Scan for the cell matching the given text and deliver its (X, Y) coordinate at center. 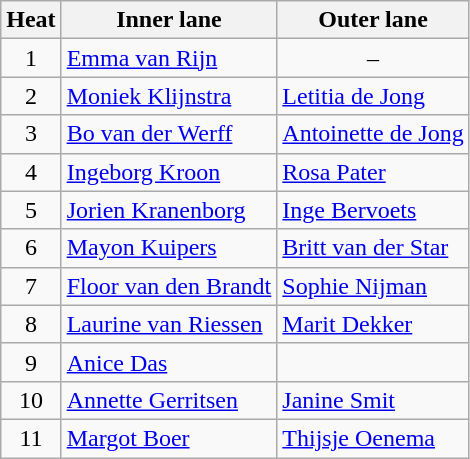
Bo van der Werff (169, 134)
Thijsje Oenema (373, 438)
– (373, 58)
Heat (31, 20)
3 (31, 134)
5 (31, 210)
9 (31, 362)
Britt van der Star (373, 248)
Outer lane (373, 20)
Jorien Kranenborg (169, 210)
6 (31, 248)
Emma van Rijn (169, 58)
8 (31, 324)
Inge Bervoets (373, 210)
Antoinette de Jong (373, 134)
4 (31, 172)
Rosa Pater (373, 172)
10 (31, 400)
Margot Boer (169, 438)
Inner lane (169, 20)
Annette Gerritsen (169, 400)
Moniek Klijnstra (169, 96)
Sophie Nijman (373, 286)
Anice Das (169, 362)
2 (31, 96)
Laurine van Riessen (169, 324)
Letitia de Jong (373, 96)
1 (31, 58)
Floor van den Brandt (169, 286)
7 (31, 286)
11 (31, 438)
Marit Dekker (373, 324)
Janine Smit (373, 400)
Mayon Kuipers (169, 248)
Ingeborg Kroon (169, 172)
